Determine the (X, Y) coordinate at the center of the cell enclosing the given text.  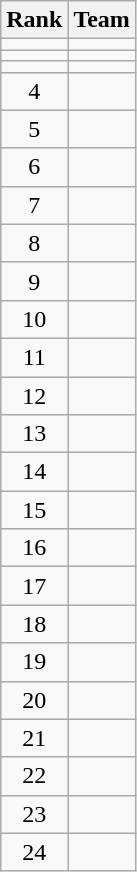
Team (102, 20)
15 (34, 510)
12 (34, 395)
4 (34, 91)
7 (34, 205)
10 (34, 319)
11 (34, 357)
18 (34, 624)
5 (34, 129)
6 (34, 167)
9 (34, 281)
Rank (34, 20)
16 (34, 548)
13 (34, 434)
17 (34, 586)
21 (34, 738)
14 (34, 472)
23 (34, 814)
20 (34, 700)
8 (34, 243)
24 (34, 852)
19 (34, 662)
22 (34, 776)
